Provide the [X, Y] coordinate of the cell's center where the given text is located.  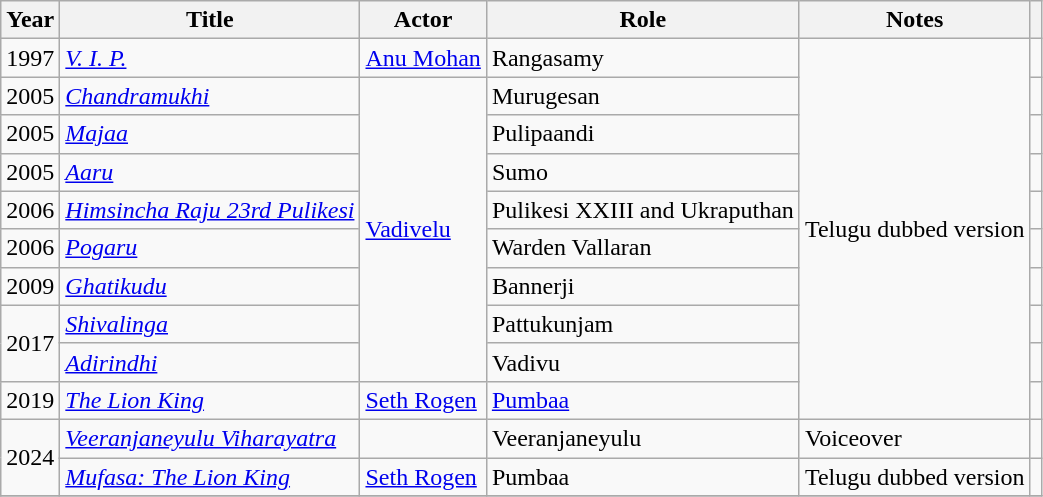
Shivalinga [210, 324]
Ghatikudu [210, 286]
Pulipaandi [642, 134]
Role [642, 20]
Pulikesi XXIII and Ukraputhan [642, 210]
Pogaru [210, 248]
Actor [423, 20]
Sumo [642, 172]
2019 [30, 400]
Rangasamy [642, 58]
2024 [30, 457]
Veeranjaneyulu Viharayatra [210, 438]
V. I. P. [210, 58]
1997 [30, 58]
Anu Mohan [423, 58]
Murugesan [642, 96]
Himsincha Raju 23rd Pulikesi [210, 210]
Majaa [210, 134]
Chandramukhi [210, 96]
Mufasa: The Lion King [210, 477]
Warden Vallaran [642, 248]
Vadivelu [423, 229]
The Lion King [210, 400]
2009 [30, 286]
2017 [30, 343]
Notes [914, 20]
Vadivu [642, 362]
Bannerji [642, 286]
Pattukunjam [642, 324]
Voiceover [914, 438]
Adirindhi [210, 362]
Veeranjaneyulu [642, 438]
Title [210, 20]
Year [30, 20]
Aaru [210, 172]
